Return (x, y) of the center of cell containing provided text 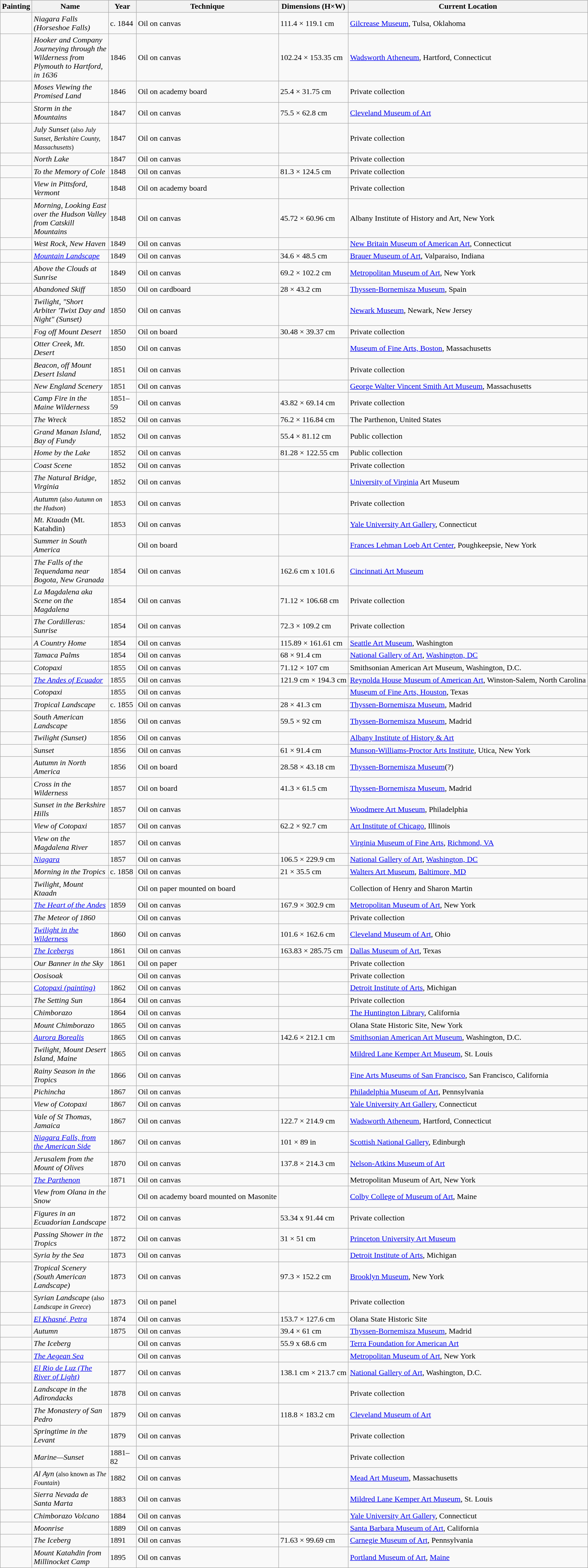
Vale of St Thomas, Jamaica (70, 1121)
Storm in the Mountains (70, 113)
138.1 cm × 213.7 cm (314, 1373)
Autumn (also Autumn on the Hudson) (70, 503)
Moses Viewing the Promised Land (70, 91)
28.58 × 43.18 cm (314, 767)
North Lake (70, 159)
Niagara (70, 860)
Niagara Falls, from the American Side (70, 1142)
Twilight, "Short Arbiter 'Twixt Day and Night" (Sunset) (70, 311)
1878 (122, 1394)
106.5 × 229.9 cm (314, 860)
Frances Lehman Loeb Art Center, Poughkeepsie, New York (468, 545)
National Gallery of Art, Washington, D.C. (468, 1373)
Dimensions (H×W) (314, 6)
Albany Institute of History & Art (468, 738)
The Natural Bridge, Virginia (70, 482)
62.2 × 92.7 cm (314, 826)
Mountain Landscape (70, 256)
34.6 × 48.5 cm (314, 256)
1860 (122, 934)
El Khasné, Petra (70, 1319)
Passing Shower in the Tropics (70, 1239)
Current Location (468, 6)
South American Landscape (70, 721)
The Cordilleras: Sunrise (70, 626)
Beacon, off Mount Desert Island (70, 370)
1889 (122, 1528)
Brooklyn Museum, New York (468, 1277)
Above the Clouds at Sunrise (70, 272)
1870 (122, 1163)
Walters Art Museum, Baltimore, MD (468, 872)
111.4 × 119.1 cm (314, 23)
55.9 x 68.6 cm (314, 1343)
Thyssen-Bornemisza Museum(?) (468, 767)
Grand Manan Island, Bay of Fundy (70, 436)
97.3 × 152.2 cm (314, 1277)
Autumn in North America (70, 767)
1883 (122, 1499)
Syria by the Sea (70, 1255)
61 × 91.4 cm (314, 750)
1884 (122, 1516)
The Parthenon, United States (468, 420)
Twilight, Mount Ktaadn (70, 888)
142.6 × 212.1 cm (314, 1037)
Carnegie Museum of Art, Pennsylvania (468, 1540)
121.9 cm × 194.3 cm (314, 680)
To the Memory of Cole (70, 172)
Aurora Borealis (70, 1037)
30.48 × 39.37 cm (314, 332)
122.7 × 214.9 cm (314, 1121)
Chimborazo (70, 1013)
101 × 89 in (314, 1142)
Marine—Sunset (70, 1457)
1859 (122, 905)
Tamaca Palms (70, 655)
Fog off Mount Desert (70, 332)
163.83 × 285.75 cm (314, 951)
July Sunset (also July Sunset, Berkshire County, Massachusetts) (70, 138)
Twilight in the Wilderness (70, 934)
102.24 × 153.35 cm (314, 57)
Rainy Season in the Tropics (70, 1075)
41.3 × 61.5 cm (314, 788)
71.63 × 99.69 cm (314, 1540)
Autumn (70, 1331)
Olana State Historic Site (468, 1319)
The Heart of the Andes (70, 905)
1866 (122, 1075)
1895 (122, 1557)
Sunset in the Berkshire Hills (70, 809)
Cleveland Museum of Art, Ohio (468, 934)
Art Institute of Chicago, Illinois (468, 826)
137.8 × 214.3 cm (314, 1163)
Coast Scene (70, 465)
1881–82 (122, 1457)
Niagara Falls (Horseshoe Falls) (70, 23)
71.12 × 106.68 cm (314, 601)
New Britain Museum of American Art, Connecticut (468, 244)
Nelson-Atkins Museum of Art (468, 1163)
Springtime in the Levant (70, 1436)
69.2 × 102.2 cm (314, 272)
Our Banner in the Sky (70, 963)
71.12 × 107 cm (314, 668)
Terra Foundation for American Art (468, 1343)
45.72 × 60.96 cm (314, 218)
28 × 41.3 cm (314, 705)
Reynolda House Museum of American Art, Winston-Salem, North Carolina (468, 680)
Olana State Historic Site, New York (468, 1025)
Otter Creek, Mt. Desert (70, 348)
The Huntington Library, California (468, 1013)
The Icebergs (70, 951)
72.3 × 109.2 cm (314, 626)
The Falls of the Tequendama near Bogota, New Granada (70, 571)
El Rio de Luz (The River of Light) (70, 1373)
The Wreck (70, 420)
Morning, Looking East over the Hudson Valley from Catskill Mountains (70, 218)
43.82 × 69.14 cm (314, 403)
118.8 × 183.2 cm (314, 1415)
167.9 × 302.9 cm (314, 905)
Santa Barbara Museum of Art, California (468, 1528)
Dallas Museum of Art, Texas (468, 951)
Al Ayn (also known as The Fountain) (70, 1478)
Twilight, Mount Desert Island, Maine (70, 1054)
The Parthenon (70, 1180)
Oosisoak (70, 976)
George Walter Vincent Smith Art Museum, Massachusetts (468, 386)
The Andes of Ecuador (70, 680)
Sunset (70, 750)
81.28 × 122.55 cm (314, 453)
View from Olana in the Snow (70, 1196)
39.4 × 61 cm (314, 1331)
University of Virginia Art Museum (468, 482)
The Monastery of San Pedro (70, 1415)
Cincinnati Art Museum (468, 571)
La Magdalena aka Scene on the Magdalena (70, 601)
Cotopaxi (painting) (70, 988)
Collection of Henry and Sharon Martin (468, 888)
c. 1844 (122, 23)
Newark Museum, Newark, New Jersey (468, 311)
Mead Art Museum, Massachusetts (468, 1478)
Year (122, 6)
Jerusalem from the Mount of Olives (70, 1163)
Mt. Ktaadn (Mt. Katahdin) (70, 524)
1891 (122, 1540)
Museum of Fine Arts, Boston, Massachusetts (468, 348)
1877 (122, 1373)
Munson-Williams-Proctor Arts Institute, Utica, New York (468, 750)
Abandoned Skiff (70, 290)
53.34 x 91.44 cm (314, 1218)
Summer in South America (70, 545)
25.4 × 31.75 cm (314, 91)
New England Scenery (70, 386)
Seattle Art Museum, Washington (468, 643)
76.2 × 116.84 cm (314, 420)
Hooker and Company Journeying through the Wilderness from Plymouth to Hartford, in 1636 (70, 57)
View on the Magdalena River (70, 842)
Tropical Scenery (South American Landscape) (70, 1277)
Oil on academy board mounted on Masonite (207, 1196)
Portland Museum of Art, Maine (468, 1557)
Fine Arts Museums of San Francisco, San Francisco, California (468, 1075)
Technique (207, 6)
1882 (122, 1478)
21 × 35.5 cm (314, 872)
Figures in an Ecuadorian Landscape (70, 1218)
1875 (122, 1331)
Oil on cardboard (207, 290)
West Rock, New Haven (70, 244)
Virginia Museum of Fine Arts, Richmond, VA (468, 842)
Pichincha (70, 1092)
75.5 × 62.8 cm (314, 113)
Gilcrease Museum, Tulsa, Oklahoma (468, 23)
81.3 × 124.5 cm (314, 172)
Mount Katahdin from Millinocket Camp (70, 1557)
The Aegean Sea (70, 1356)
c. 1855 (122, 705)
Scottish National Gallery, Edinburgh (468, 1142)
Colby College of Museum of Art, Maine (468, 1196)
Camp Fire in the Maine Wilderness (70, 403)
68 × 91.4 cm (314, 655)
Twilight (Sunset) (70, 738)
115.89 × 161.61 cm (314, 643)
View in Pittsford, Vermont (70, 188)
Morning in the Tropics (70, 872)
Mount Chimborazo (70, 1025)
55.4 × 81.12 cm (314, 436)
Home by the Lake (70, 453)
Name (70, 6)
Moonrise (70, 1528)
1851–59 (122, 403)
59.5 × 92 cm (314, 721)
Thyssen-Bornemisza Museum, Spain (468, 290)
Painting (16, 6)
Oil on paper mounted on board (207, 888)
Chimborazo Volcano (70, 1516)
The Meteor of 1860 (70, 918)
Brauer Museum of Art, Valparaiso, Indiana (468, 256)
Albany Institute of History and Art, New York (468, 218)
28 × 43.2 cm (314, 290)
Cross in the Wilderness (70, 788)
Landscape in the Adirondacks (70, 1394)
153.7 × 127.6 cm (314, 1319)
1874 (122, 1319)
Syrian Landscape (also Landscape in Greece) (70, 1302)
101.6 × 162.6 cm (314, 934)
Oil on paper (207, 963)
Sierra Nevada de Santa Marta (70, 1499)
The Setting Sun (70, 1000)
Museum of Fine Arts, Houston, Texas (468, 692)
31 × 51 cm (314, 1239)
162.6 cm x 101.6 (314, 571)
Princeton University Art Museum (468, 1239)
c. 1858 (122, 872)
1871 (122, 1180)
Philadelphia Museum of Art, Pennsylvania (468, 1092)
A Country Home (70, 643)
Woodmere Art Museum, Philadelphia (468, 809)
Oil on panel (207, 1302)
Tropical Landscape (70, 705)
1862 (122, 988)
